Determine the (X, Y) coordinate at the center of the cell enclosing the given text.  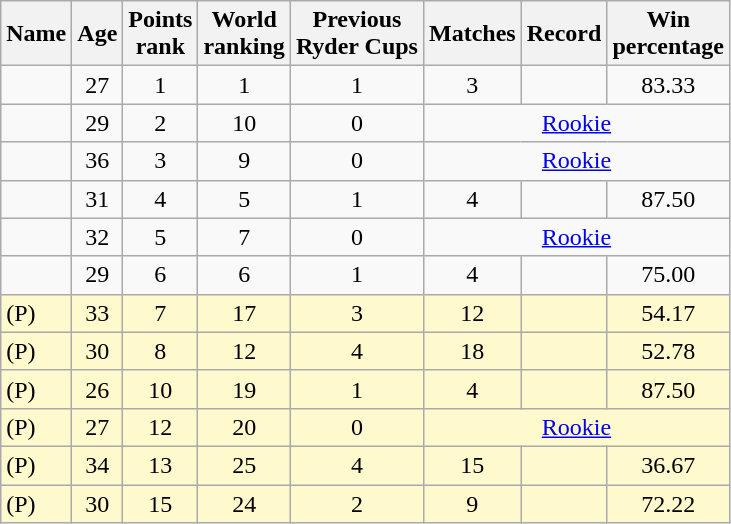
52.78 (668, 351)
Matches (472, 34)
Pointsrank (160, 34)
34 (98, 465)
18 (472, 351)
54.17 (668, 313)
75.00 (668, 275)
36.67 (668, 465)
31 (98, 199)
8 (160, 351)
Worldranking (244, 34)
20 (244, 427)
Name (36, 34)
Winpercentage (668, 34)
72.22 (668, 503)
36 (98, 161)
25 (244, 465)
32 (98, 237)
24 (244, 503)
17 (244, 313)
19 (244, 389)
26 (98, 389)
33 (98, 313)
13 (160, 465)
PreviousRyder Cups (356, 34)
83.33 (668, 85)
Record (564, 34)
Age (98, 34)
